Find where the given text appears and provide that cell's center as [x, y] coordinate. 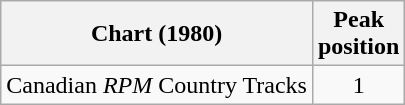
Canadian RPM Country Tracks [157, 85]
Peakposition [358, 34]
1 [358, 85]
Chart (1980) [157, 34]
